Locate the cell with the specified text and output its [x, y] center coordinate. 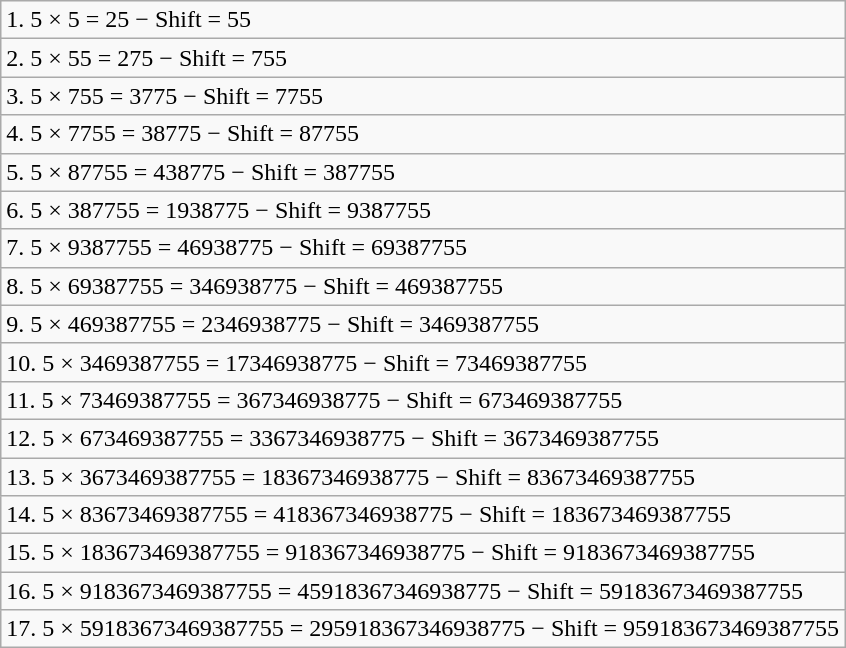
2. 5 × 55 = 275 − Shift = 755 [423, 58]
4. 5 × 7755 = 38775 − Shift = 87755 [423, 134]
3. 5 × 755 = 3775 − Shift = 7755 [423, 96]
12. 5 × 673469387755 = 3367346938775 − Shift = 3673469387755 [423, 438]
10. 5 × 3469387755 = 17346938775 − Shift = 73469387755 [423, 362]
9. 5 × 469387755 = 2346938775 − Shift = 3469387755 [423, 324]
1. 5 × 5 = 25 − Shift = 55 [423, 20]
5. 5 × 87755 = 438775 − Shift = 387755 [423, 172]
15. 5 × 183673469387755 = 918367346938775 − Shift = 9183673469387755 [423, 553]
13. 5 × 3673469387755 = 18367346938775 − Shift = 83673469387755 [423, 477]
6. 5 × 387755 = 1938775 − Shift = 9387755 [423, 210]
7. 5 × 9387755 = 46938775 − Shift = 69387755 [423, 248]
11. 5 × 73469387755 = 367346938775 − Shift = 673469387755 [423, 400]
14. 5 × 83673469387755 = 418367346938775 − Shift = 183673469387755 [423, 515]
8. 5 × 69387755 = 346938775 − Shift = 469387755 [423, 286]
16. 5 × 9183673469387755 = 45918367346938775 − Shift = 59183673469387755 [423, 591]
17. 5 × 59183673469387755 = 295918367346938775 − Shift = 959183673469387755 [423, 629]
